Output the (X, Y) coordinate of the center of the cell containing the given text.  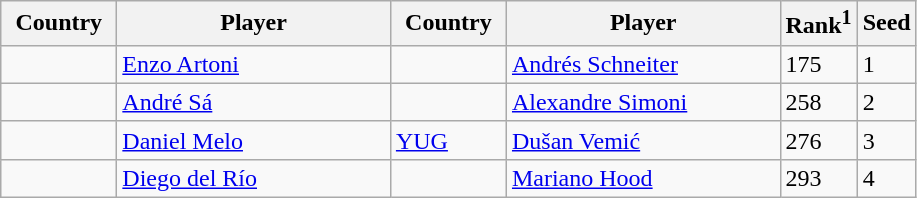
André Sá (254, 102)
258 (818, 102)
Enzo Artoni (254, 64)
Andrés Schneiter (643, 64)
Seed (886, 24)
Alexandre Simoni (643, 102)
175 (818, 64)
4 (886, 178)
293 (818, 178)
Rank1 (818, 24)
Daniel Melo (254, 140)
Mariano Hood (643, 178)
YUG (448, 140)
276 (818, 140)
3 (886, 140)
Dušan Vemić (643, 140)
Diego del Río (254, 178)
1 (886, 64)
2 (886, 102)
